Scan for the cell matching the given text and deliver its (X, Y) coordinate at center. 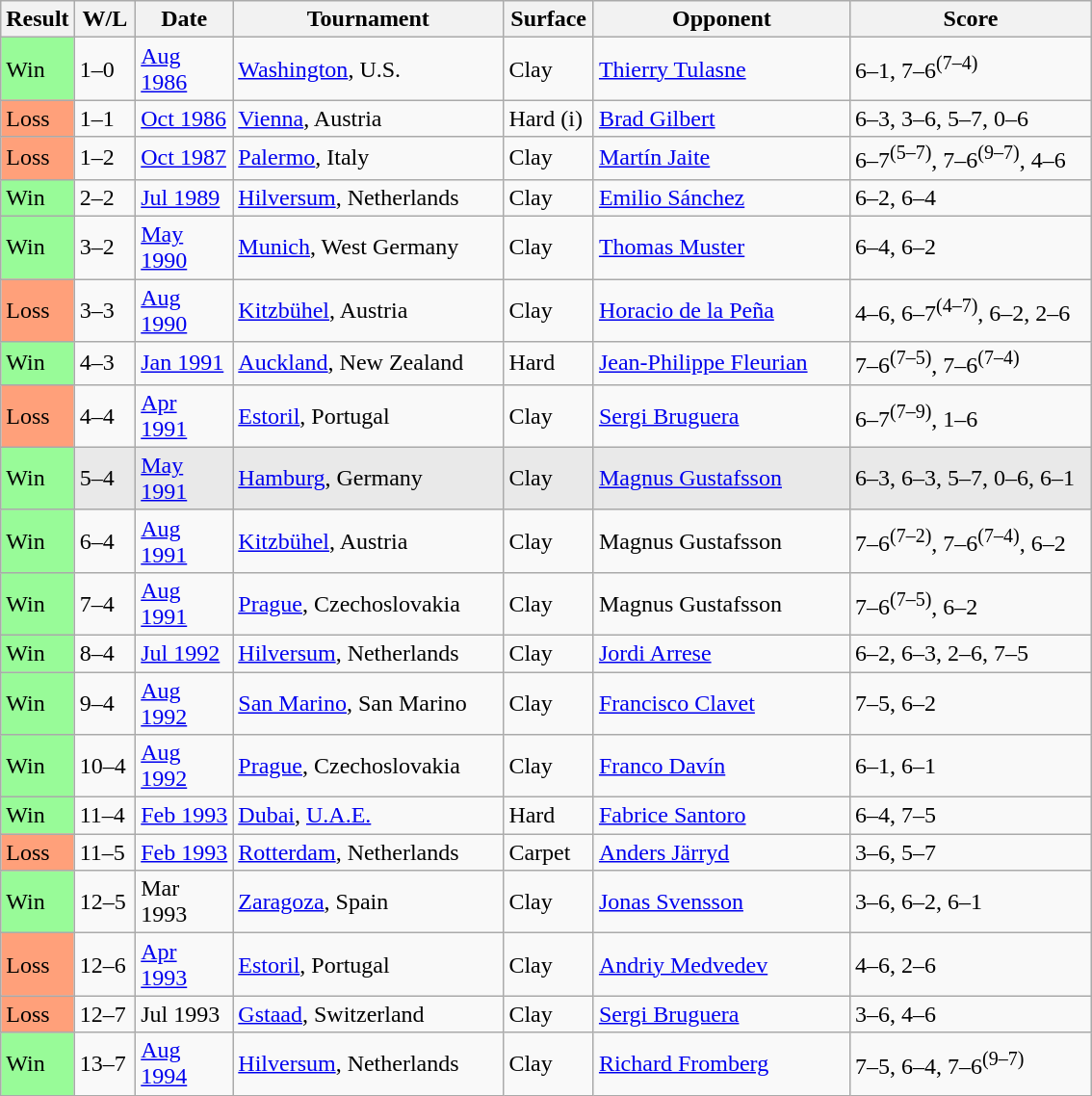
7–5, 6–2 (971, 703)
6–2, 6–3, 2–6, 7–5 (971, 653)
May 1990 (185, 248)
Aug 1994 (185, 1063)
6–1, 7–6(7–4) (971, 69)
Date (185, 19)
9–4 (105, 703)
Washington, U.S. (368, 69)
3–6, 6–2, 6–1 (971, 901)
12–6 (105, 965)
6–2, 6–4 (971, 197)
1–2 (105, 158)
11–5 (105, 852)
6–4, 7–5 (971, 816)
Thierry Tulasne (721, 69)
Jan 1991 (185, 364)
Horacio de la Peña (721, 310)
3–3 (105, 310)
Opponent (721, 19)
Hard (i) (549, 118)
3–6, 4–6 (971, 1014)
Richard Fromberg (721, 1063)
Jean-Philippe Fleurian (721, 364)
Thomas Muster (721, 248)
Anders Järryd (721, 852)
Score (971, 19)
13–7 (105, 1063)
7–4 (105, 603)
12–7 (105, 1014)
Mar 1993 (185, 901)
Jordi Arrese (721, 653)
3–2 (105, 248)
4–4 (105, 416)
Dubai, U.A.E. (368, 816)
Franco Davín (721, 767)
Apr 1991 (185, 416)
Palermo, Italy (368, 158)
W/L (105, 19)
Carpet (549, 852)
Vienna, Austria (368, 118)
Oct 1987 (185, 158)
Andriy Medvedev (721, 965)
8–4 (105, 653)
6–3, 3–6, 5–7, 0–6 (971, 118)
5–4 (105, 478)
Jul 1992 (185, 653)
Auckland, New Zealand (368, 364)
6–7(5–7), 7–6(9–7), 4–6 (971, 158)
Oct 1986 (185, 118)
12–5 (105, 901)
11–4 (105, 816)
Emilio Sánchez (721, 197)
May 1991 (185, 478)
4–3 (105, 364)
Francisco Clavet (721, 703)
7–6(7–5), 6–2 (971, 603)
San Marino, San Marino (368, 703)
Martín Jaite (721, 158)
Hamburg, Germany (368, 478)
Brad Gilbert (721, 118)
Rotterdam, Netherlands (368, 852)
Apr 1993 (185, 965)
10–4 (105, 767)
7–6(7–2), 7–6(7–4), 6–2 (971, 541)
6–3, 6–3, 5–7, 0–6, 6–1 (971, 478)
Fabrice Santoro (721, 816)
Jul 1993 (185, 1014)
1–0 (105, 69)
Jonas Svensson (721, 901)
4–6, 2–6 (971, 965)
Munich, West Germany (368, 248)
6–7(7–9), 1–6 (971, 416)
7–6(7–5), 7–6(7–4) (971, 364)
3–6, 5–7 (971, 852)
Gstaad, Switzerland (368, 1014)
2–2 (105, 197)
7–5, 6–4, 7–6(9–7) (971, 1063)
Aug 1990 (185, 310)
Tournament (368, 19)
6–4, 6–2 (971, 248)
Surface (549, 19)
Jul 1989 (185, 197)
1–1 (105, 118)
4–6, 6–7(4–7), 6–2, 2–6 (971, 310)
Result (38, 19)
Zaragoza, Spain (368, 901)
6–4 (105, 541)
6–1, 6–1 (971, 767)
Aug 1986 (185, 69)
